Capture the cell that displays the provided text and extract its [X, Y] central coordinate. 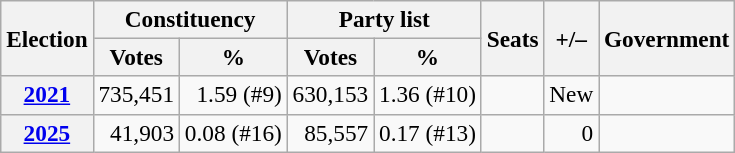
2021 [47, 95]
41,903 [136, 133]
Government [667, 38]
1.59 (#9) [233, 95]
1.36 (#10) [428, 95]
+/– [572, 38]
New [572, 95]
0 [572, 133]
0.08 (#16) [233, 133]
Party list [384, 19]
Constituency [190, 19]
Seats [512, 38]
735,451 [136, 95]
0.17 (#13) [428, 133]
Election [47, 38]
85,557 [330, 133]
630,153 [330, 95]
2025 [47, 133]
